Return the (X, Y) coordinate for the center point of the cell that contains the specified text.  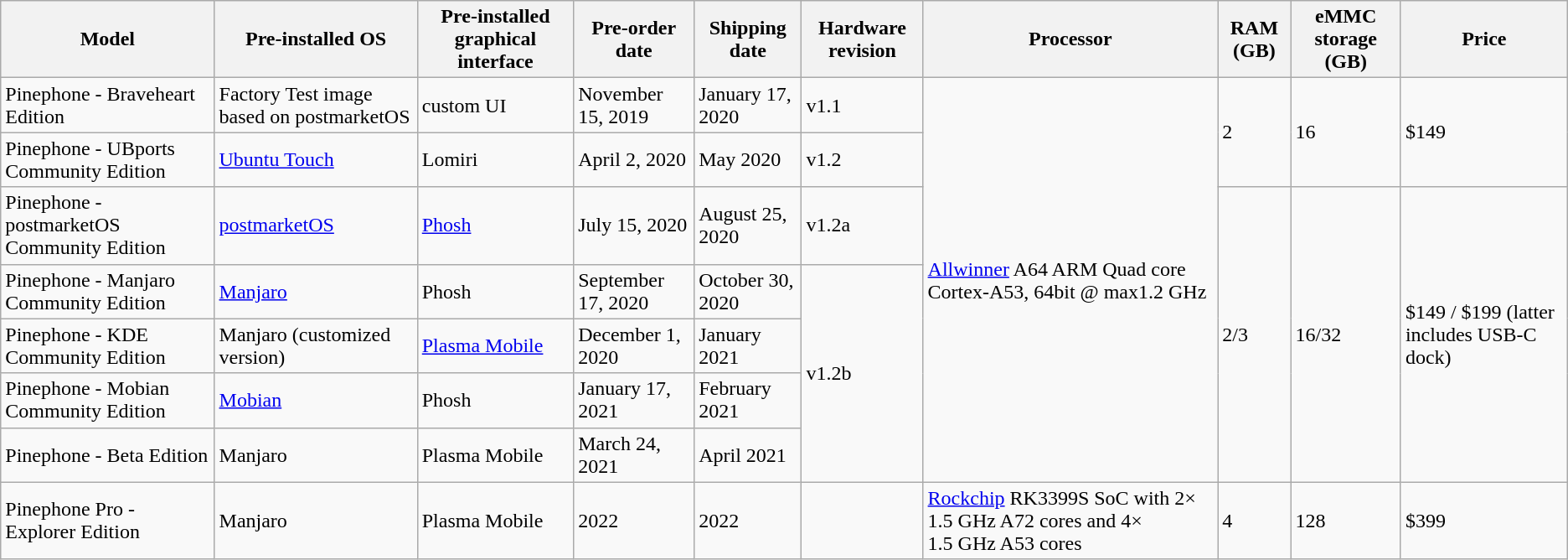
$149 (1484, 132)
Pinephone Pro - Explorer Edition (107, 521)
Pinephone - KDE Community Edition (107, 345)
Processor (1070, 39)
128 (1345, 521)
December 1, 2020 (634, 345)
postmarketOS (316, 226)
Pinephone - Manjaro Community Edition (107, 292)
Price (1484, 39)
Manjaro (customized version) (316, 345)
Allwinner A64 ARM Quad core Cortex-A53, 64bit @ max1.2 GHz (1070, 280)
Model (107, 39)
November 15, 2019 (634, 106)
Pinephone - Braveheart Edition (107, 106)
Pinephone - Mobian Community Edition (107, 401)
Pinephone - UBports Community Edition (107, 159)
January 2021 (748, 345)
March 24, 2021 (634, 454)
v1.1 (863, 106)
custom UI (495, 106)
$399 (1484, 521)
Pre-order date (634, 39)
July 15, 2020 (634, 226)
4 (1255, 521)
Pinephone - Beta Edition (107, 454)
Hardware revision (863, 39)
August 25, 2020 (748, 226)
2/3 (1255, 334)
Mobian (316, 401)
16/32 (1345, 334)
2 (1255, 132)
October 30, 2020 (748, 292)
Lomiri (495, 159)
Pre-installed graphical interface (495, 39)
April 2021 (748, 454)
Factory Test image based on postmarketOS (316, 106)
Pre-installed OS (316, 39)
Pinephone - postmarketOS Community Edition (107, 226)
eMMC storage (GB) (1345, 39)
April 2, 2020 (634, 159)
May 2020 (748, 159)
February 2021 (748, 401)
v1.2a (863, 226)
September 17, 2020 (634, 292)
Shipping date (748, 39)
Rockchip RK3399S SoC with 2× 1.5 GHz A72 cores and 4× 1.5 GHz A53 cores (1070, 521)
RAM (GB) (1255, 39)
16 (1345, 132)
$149 / $199 (latter includes USB-C dock) (1484, 334)
January 17, 2020 (748, 106)
January 17, 2021 (634, 401)
Ubuntu Touch (316, 159)
v1.2b (863, 373)
v1.2 (863, 159)
